From the cell containing the given text, extract its center point as [x, y] coordinate. 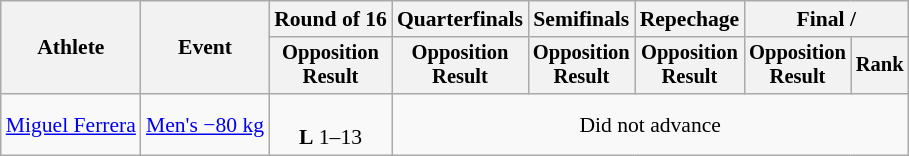
L 1–13 [330, 124]
Rank [880, 66]
Miguel Ferrera [71, 124]
Quarterfinals [460, 19]
Athlete [71, 48]
Final / [826, 19]
Semifinals [582, 19]
Round of 16 [330, 19]
Did not advance [650, 124]
Event [205, 48]
Repechage [690, 19]
Men's −80 kg [205, 124]
